Pinpoint the cell where the given text exists, returning its (x, y) midpoint coordinate. 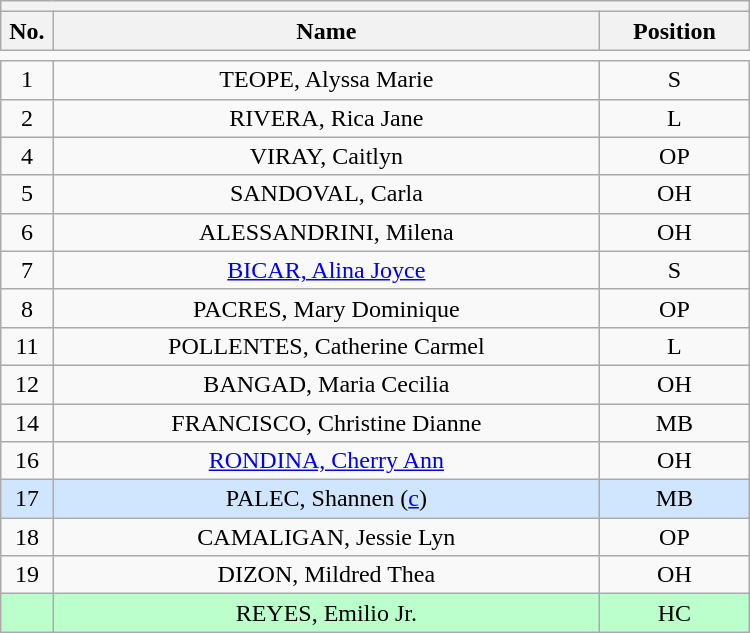
17 (27, 499)
8 (27, 308)
PACRES, Mary Dominique (326, 308)
14 (27, 423)
BICAR, Alina Joyce (326, 270)
Position (675, 31)
BANGAD, Maria Cecilia (326, 384)
11 (27, 346)
TEOPE, Alyssa Marie (326, 80)
REYES, Emilio Jr. (326, 613)
5 (27, 194)
RIVERA, Rica Jane (326, 118)
7 (27, 270)
PALEC, Shannen (c) (326, 499)
RONDINA, Cherry Ann (326, 461)
6 (27, 232)
1 (27, 80)
16 (27, 461)
Name (326, 31)
12 (27, 384)
FRANCISCO, Christine Dianne (326, 423)
ALESSANDRINI, Milena (326, 232)
2 (27, 118)
HC (675, 613)
No. (27, 31)
DIZON, Mildred Thea (326, 575)
4 (27, 156)
POLLENTES, Catherine Carmel (326, 346)
VIRAY, Caitlyn (326, 156)
19 (27, 575)
CAMALIGAN, Jessie Lyn (326, 537)
SANDOVAL, Carla (326, 194)
18 (27, 537)
